Extract the [X, Y] coordinate from the center of the cell holding the provided text.  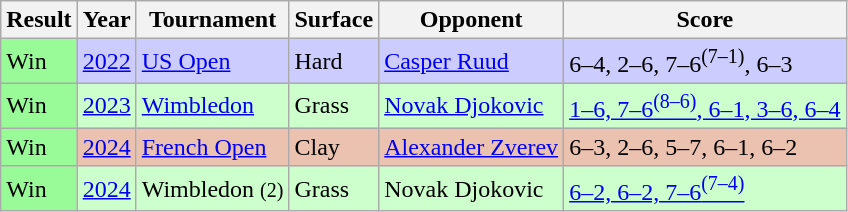
6–4, 2–6, 7–6(7–1), 6–3 [705, 62]
French Open [212, 147]
1–6, 7–6(8–6), 6–1, 3–6, 6–4 [705, 106]
Casper Ruud [472, 62]
Wimbledon [212, 106]
2023 [106, 106]
6–3, 2–6, 5–7, 6–1, 6–2 [705, 147]
Year [106, 20]
Result [39, 20]
Opponent [472, 20]
Alexander Zverev [472, 147]
Hard [334, 62]
6–2, 6–2, 7–6(7–4) [705, 188]
Clay [334, 147]
2022 [106, 62]
Wimbledon (2) [212, 188]
US Open [212, 62]
Tournament [212, 20]
Score [705, 20]
Surface [334, 20]
